Output the [x, y] coordinate of the center of the cell containing the given text.  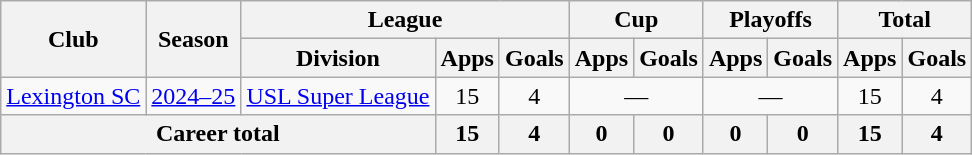
Cup [636, 20]
Season [194, 39]
Playoffs [770, 20]
Lexington SC [74, 96]
Club [74, 39]
Total [905, 20]
Division [338, 58]
League [405, 20]
USL Super League [338, 96]
Career total [218, 134]
2024–25 [194, 96]
